Determine the (x, y) coordinate at the center of the cell enclosing the given text.  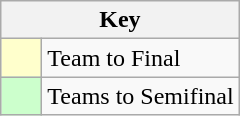
Teams to Semifinal (140, 96)
Key (120, 20)
Team to Final (140, 58)
